Scan for the cell matching the given text and deliver its [x, y] coordinate at center. 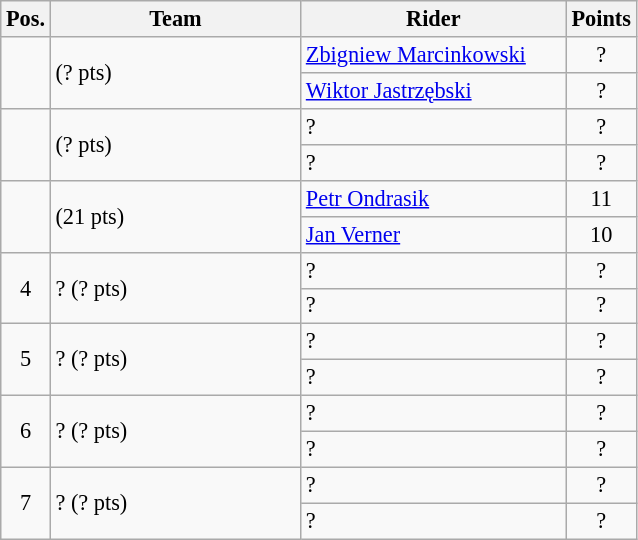
4 [26, 288]
Petr Ondrasik [434, 198]
10 [601, 234]
Rider [434, 19]
6 [26, 432]
11 [601, 198]
Team [175, 19]
7 [26, 503]
Jan Verner [434, 234]
Wiktor Jastrzębski [434, 90]
(21 pts) [175, 216]
5 [26, 360]
Points [601, 19]
Pos. [26, 19]
Zbigniew Marcinkowski [434, 55]
